Locate the cell with the specified text and output its (X, Y) center coordinate. 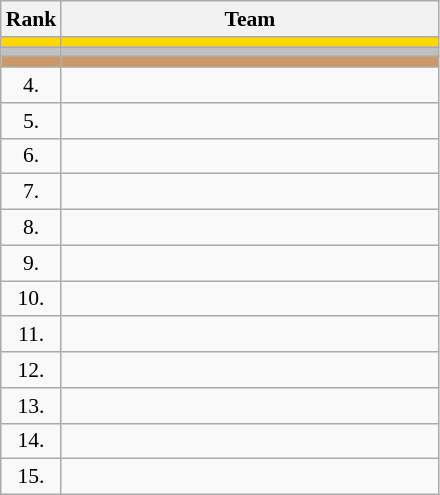
7. (32, 192)
9. (32, 263)
5. (32, 121)
11. (32, 335)
10. (32, 299)
13. (32, 406)
14. (32, 441)
4. (32, 85)
15. (32, 477)
8. (32, 228)
Rank (32, 19)
Team (250, 19)
6. (32, 156)
12. (32, 370)
